Search for the cell housing the specified text and yield its [X, Y] center coordinate. 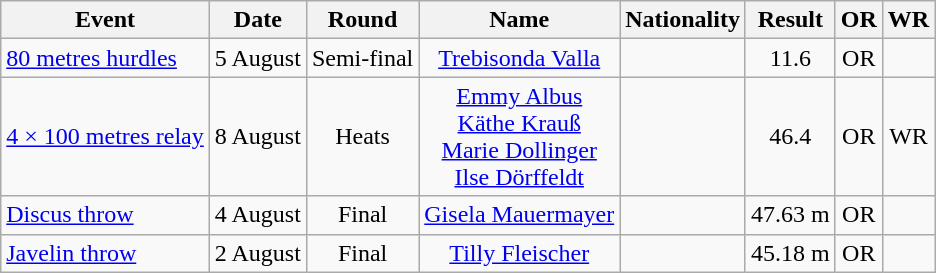
Semi-final [362, 58]
11.6 [790, 58]
4 × 100 metres relay [106, 136]
Event [106, 20]
Result [790, 20]
Round [362, 20]
Javelin throw [106, 253]
47.63 m [790, 215]
2 August [258, 253]
45.18 m [790, 253]
8 August [258, 136]
46.4 [790, 136]
Discus throw [106, 215]
Name [520, 20]
80 metres hurdles [106, 58]
Tilly Fleischer [520, 253]
Nationality [683, 20]
Heats [362, 136]
5 August [258, 58]
Gisela Mauermayer [520, 215]
4 August [258, 215]
Date [258, 20]
Emmy AlbusKäthe KraußMarie DollingerIlse Dörffeldt [520, 136]
Trebisonda Valla [520, 58]
